Provide the (X, Y) coordinate of the cell's center where the given text is located.  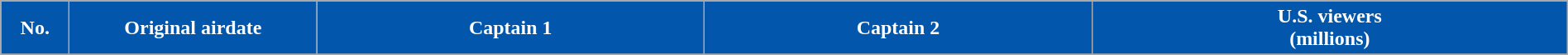
Captain 2 (898, 28)
No. (35, 28)
Captain 1 (511, 28)
Original airdate (194, 28)
U.S. viewers(millions) (1330, 28)
